Search for the cell housing the specified text and yield its (X, Y) center coordinate. 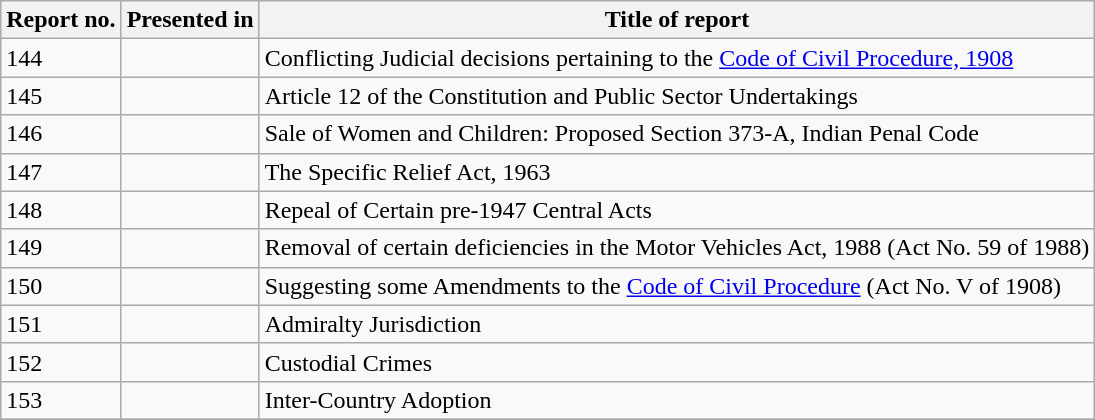
Removal of certain deficiencies in the Motor Vehicles Act, 1988 (Act No. 59 of 1988) (677, 248)
Conflicting Judicial decisions pertaining to the Code of Civil Procedure, 1908 (677, 58)
Custodial Crimes (677, 362)
The Specific Relief Act, 1963 (677, 172)
Report no. (61, 20)
Article 12 of the Constitution and Public Sector Undertakings (677, 96)
Sale of Women and Children: Proposed Section 373-A, Indian Penal Code (677, 134)
153 (61, 400)
Suggesting some Amendments to the Code of Civil Procedure (Act No. V of 1908) (677, 286)
146 (61, 134)
151 (61, 324)
148 (61, 210)
Repeal of Certain pre-1947 Central Acts (677, 210)
152 (61, 362)
145 (61, 96)
150 (61, 286)
Inter-Country Adoption (677, 400)
149 (61, 248)
144 (61, 58)
Admiralty Jurisdiction (677, 324)
Title of report (677, 20)
Presented in (190, 20)
147 (61, 172)
